Extract the [x, y] coordinate from the center of the cell holding the provided text.  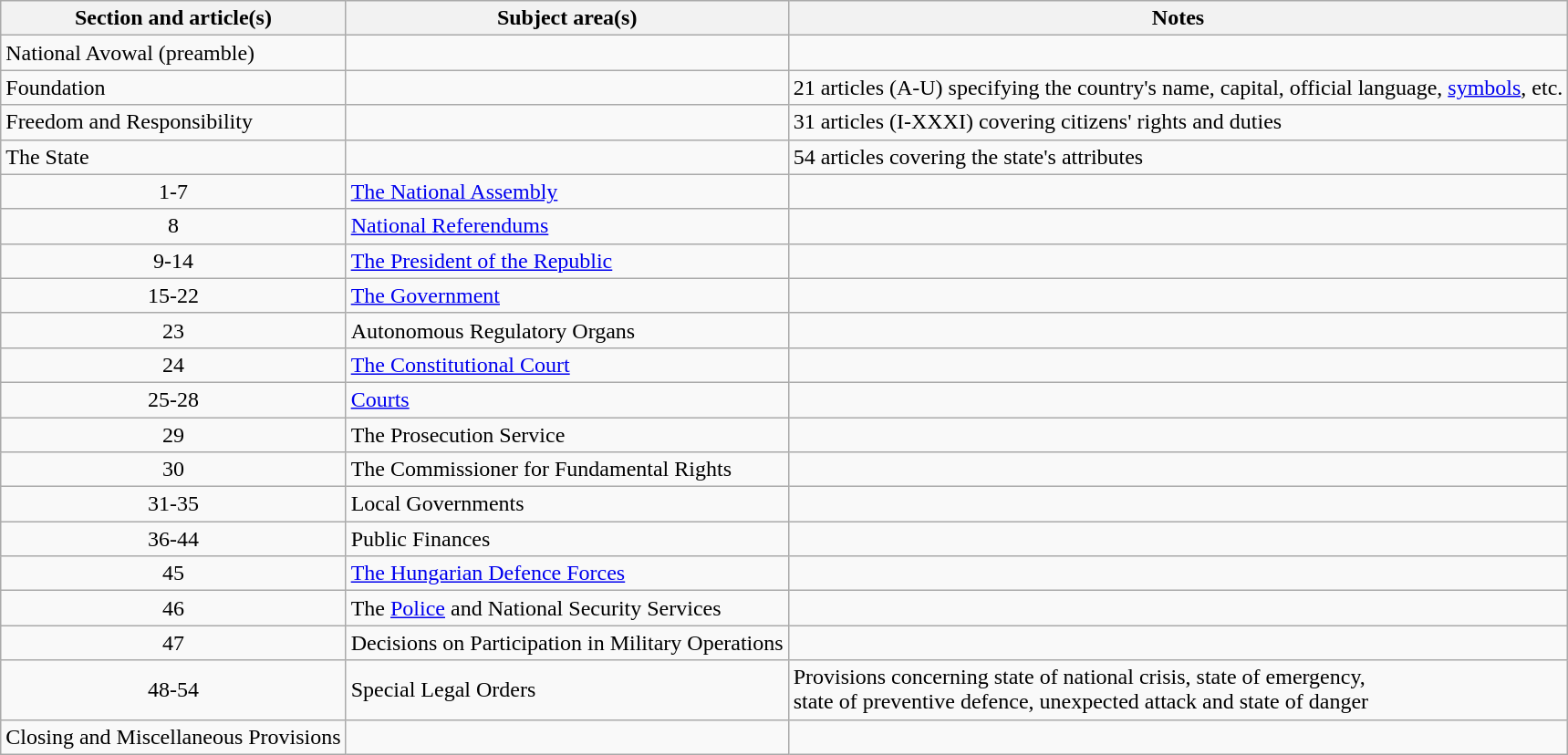
48-54 [173, 689]
29 [173, 435]
The Government [567, 295]
The Hungarian Defence Forces [567, 574]
15-22 [173, 295]
Closing and Miscellaneous Provisions [173, 737]
The Prosecution Service [567, 435]
Public Finances [567, 539]
36-44 [173, 539]
54 articles covering the state's attributes [1179, 157]
Decisions on Participation in Military Operations [567, 643]
8 [173, 226]
Section and article(s) [173, 18]
31 articles (I-XXXI) covering citizens' rights and duties [1179, 122]
The National Assembly [567, 191]
Provisions concerning state of national crisis, state of emergency,state of preventive defence, unexpected attack and state of danger [1179, 689]
The Police and National Security Services [567, 608]
46 [173, 608]
The President of the Republic [567, 261]
1-7 [173, 191]
Foundation [173, 88]
Notes [1179, 18]
21 articles (A-U) specifying the country's name, capital, official language, symbols, etc. [1179, 88]
30 [173, 470]
25-28 [173, 399]
National Avowal (preamble) [173, 53]
47 [173, 643]
The Constitutional Court [567, 365]
Local Governments [567, 504]
Subject area(s) [567, 18]
Courts [567, 399]
National Referendums [567, 226]
23 [173, 330]
31-35 [173, 504]
Autonomous Regulatory Organs [567, 330]
45 [173, 574]
24 [173, 365]
Freedom and Responsibility [173, 122]
9-14 [173, 261]
The State [173, 157]
The Commissioner for Fundamental Rights [567, 470]
Special Legal Orders [567, 689]
